Locate the cell with the specified text and output its [X, Y] center coordinate. 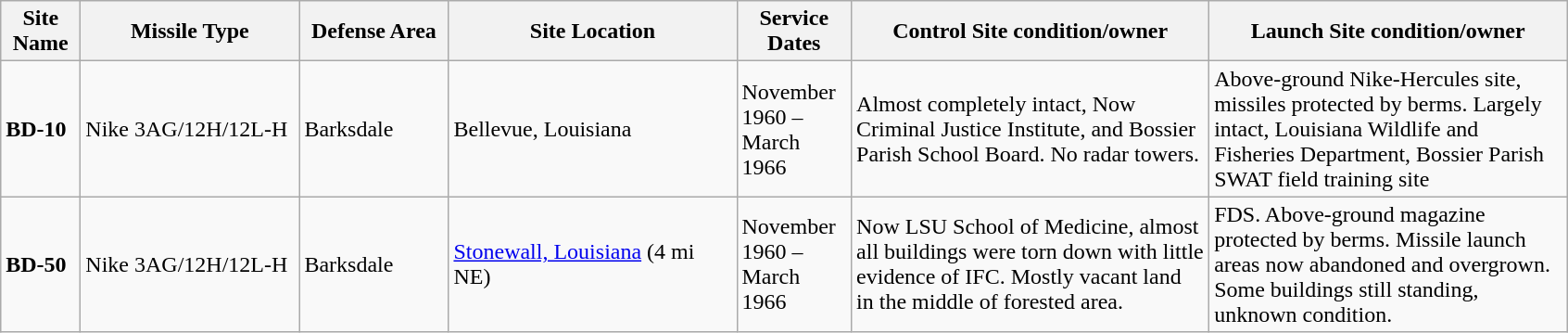
Service Dates [794, 32]
Site Location [593, 32]
BD-10 [41, 129]
Almost completely intact, Now Criminal Justice Institute, and Bossier Parish School Board. No radar towers. [1031, 129]
BD-50 [41, 264]
Now LSU School of Medicine, almost all buildings were torn down with little evidence of IFC. Mostly vacant land in the middle of forested area. [1031, 264]
Missile Type [190, 32]
Defense Area [374, 32]
Control Site condition/owner [1031, 32]
Site Name [41, 32]
Stonewall, Louisiana (4 mi NE) [593, 264]
Bellevue, Louisiana [593, 129]
Launch Site condition/owner [1388, 32]
FDS. Above-ground magazine protected by berms. Missile launch areas now abandoned and overgrown. Some buildings still standing, unknown condition. [1388, 264]
